Search for the cell housing the specified text and yield its [X, Y] center coordinate. 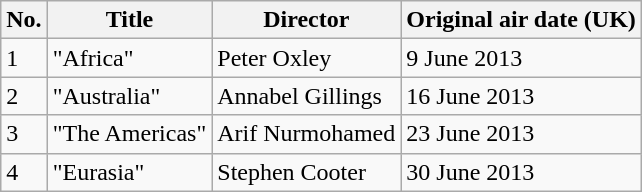
2 [24, 96]
Stephen Cooter [306, 172]
Arif Nurmohamed [306, 134]
Original air date (UK) [522, 20]
23 June 2013 [522, 134]
4 [24, 172]
3 [24, 134]
Annabel Gillings [306, 96]
1 [24, 58]
9 June 2013 [522, 58]
No. [24, 20]
"The Americas" [130, 134]
16 June 2013 [522, 96]
Peter Oxley [306, 58]
30 June 2013 [522, 172]
"Africa" [130, 58]
Title [130, 20]
Director [306, 20]
"Eurasia" [130, 172]
"Australia" [130, 96]
